Determine the [x, y] coordinate at the center of the cell enclosing the given text.  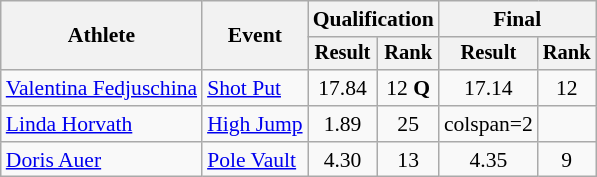
12 [567, 88]
High Jump [254, 124]
Final [518, 19]
Athlete [102, 36]
1.89 [343, 124]
17.14 [488, 88]
colspan=2 [488, 124]
Valentina Fedjuschina [102, 88]
Shot Put [254, 88]
Linda Horvath [102, 124]
25 [408, 124]
12 Q [408, 88]
Event [254, 36]
Qualification [374, 19]
17.84 [343, 88]
